Capture the cell that displays the provided text and extract its [X, Y] central coordinate. 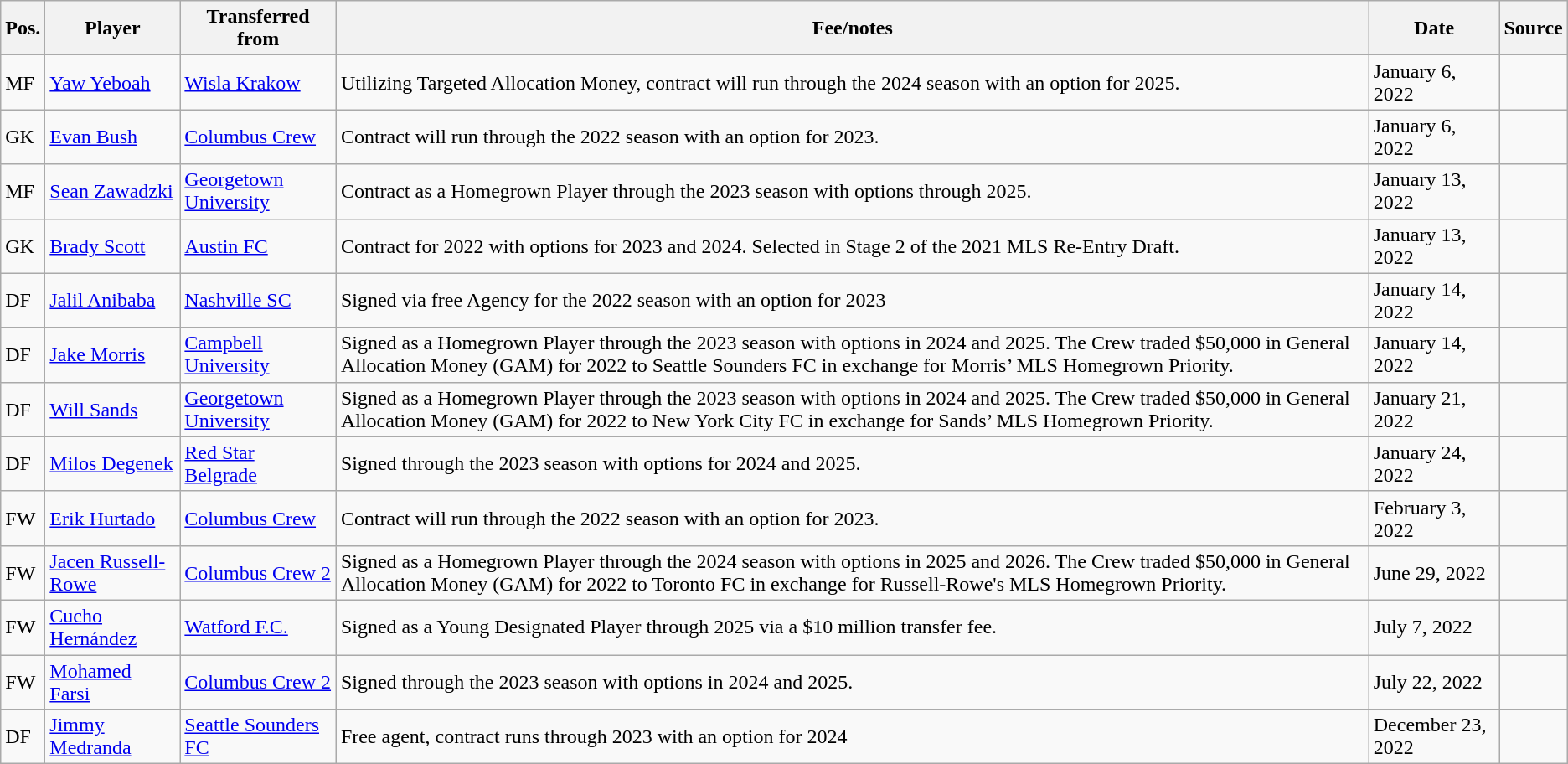
Fee/notes [853, 28]
Wisla Krakow [258, 82]
Seattle Sounders FC [258, 737]
Signed as a Young Designated Player through 2025 via a $10 million transfer fee. [853, 627]
Transferred from [258, 28]
July 22, 2022 [1434, 682]
Erik Hurtado [112, 518]
Contract for 2022 with options for 2023 and 2024. Selected in Stage 2 of the 2021 MLS Re-Entry Draft. [853, 246]
Cucho Hernández [112, 627]
Nashville SC [258, 300]
December 23, 2022 [1434, 737]
Milos Degenek [112, 464]
Red Star Belgrade [258, 464]
Signed through the 2023 season with options for 2024 and 2025. [853, 464]
Brady Scott [112, 246]
Pos. [23, 28]
July 7, 2022 [1434, 627]
Source [1533, 28]
Mohamed Farsi [112, 682]
Evan Bush [112, 137]
Signed through the 2023 season with options in 2024 and 2025. [853, 682]
Yaw Yeboah [112, 82]
Watford F.C. [258, 627]
Contract as a Homegrown Player through the 2023 season with options through 2025. [853, 191]
February 3, 2022 [1434, 518]
Will Sands [112, 409]
Player [112, 28]
Date [1434, 28]
Jimmy Medranda [112, 737]
Signed via free Agency for the 2022 season with an option for 2023 [853, 300]
Free agent, contract runs through 2023 with an option for 2024 [853, 737]
January 24, 2022 [1434, 464]
Sean Zawadzki [112, 191]
Campbell University [258, 355]
January 21, 2022 [1434, 409]
Austin FC [258, 246]
June 29, 2022 [1434, 573]
Jacen Russell-Rowe [112, 573]
Jake Morris [112, 355]
Utilizing Targeted Allocation Money, contract will run through the 2024 season with an option for 2025. [853, 82]
Jalil Anibaba [112, 300]
